Extract the (x, y) coordinate from the center of the cell holding the provided text.  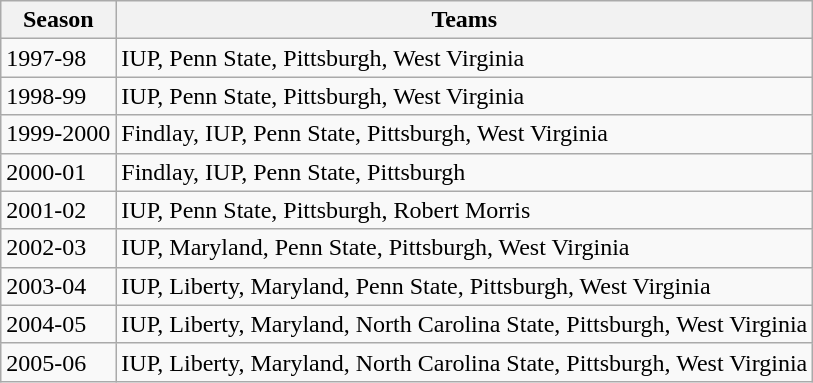
IUP, Liberty, Maryland, Penn State, Pittsburgh, West Virginia (464, 286)
Findlay, IUP, Penn State, Pittsburgh, West Virginia (464, 134)
2002-03 (58, 248)
Findlay, IUP, Penn State, Pittsburgh (464, 172)
Season (58, 20)
2003-04 (58, 286)
2001-02 (58, 210)
1997-98 (58, 58)
2005-06 (58, 362)
Teams (464, 20)
2004-05 (58, 324)
IUP, Maryland, Penn State, Pittsburgh, West Virginia (464, 248)
IUP, Penn State, Pittsburgh, Robert Morris (464, 210)
1998-99 (58, 96)
2000-01 (58, 172)
1999-2000 (58, 134)
